Extract the [X, Y] coordinate from the center of the cell holding the provided text.  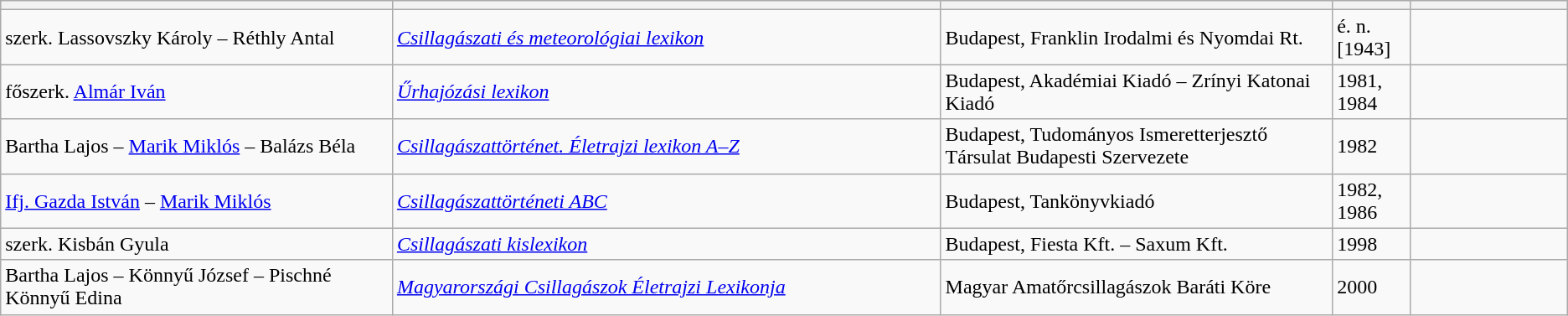
Ifj. Gazda István – Marik Miklós [197, 201]
1982, 1986 [1372, 201]
Budapest, Akadémiai Kiadó – Zrínyi Katonai Kiadó [1137, 92]
1982 [1372, 146]
Csillagászati és meteorológiai lexikon [667, 37]
Csillagászati kislexikon [667, 244]
Magyarországi Csillagászok Életrajzi Lexikonja [667, 287]
Csillagászattörténet. Életrajzi lexikon A–Z [667, 146]
Budapest, Franklin Irodalmi és Nyomdai Rt. [1137, 37]
Magyar Amatőrcsillagászok Baráti Köre [1137, 287]
Csillagászattörténeti ABC [667, 201]
Bartha Lajos – Marik Miklós – Balázs Béla [197, 146]
szerk. Kisbán Gyula [197, 244]
főszerk. Almár Iván [197, 92]
Budapest, Tudományos Ismeretterjesztő Társulat Budapesti Szervezete [1137, 146]
Bartha Lajos – Könnyű József – Pischné Könnyű Edina [197, 287]
szerk. Lassovszky Károly – Réthly Antal [197, 37]
1998 [1372, 244]
Budapest, Fiesta Kft. – Saxum Kft. [1137, 244]
Budapest, Tankönyvkiadó [1137, 201]
é. n. [1943] [1372, 37]
1981, 1984 [1372, 92]
2000 [1372, 287]
Űrhajózási lexikon [667, 92]
